Return the (X, Y) coordinate for the center point of the cell that contains the specified text.  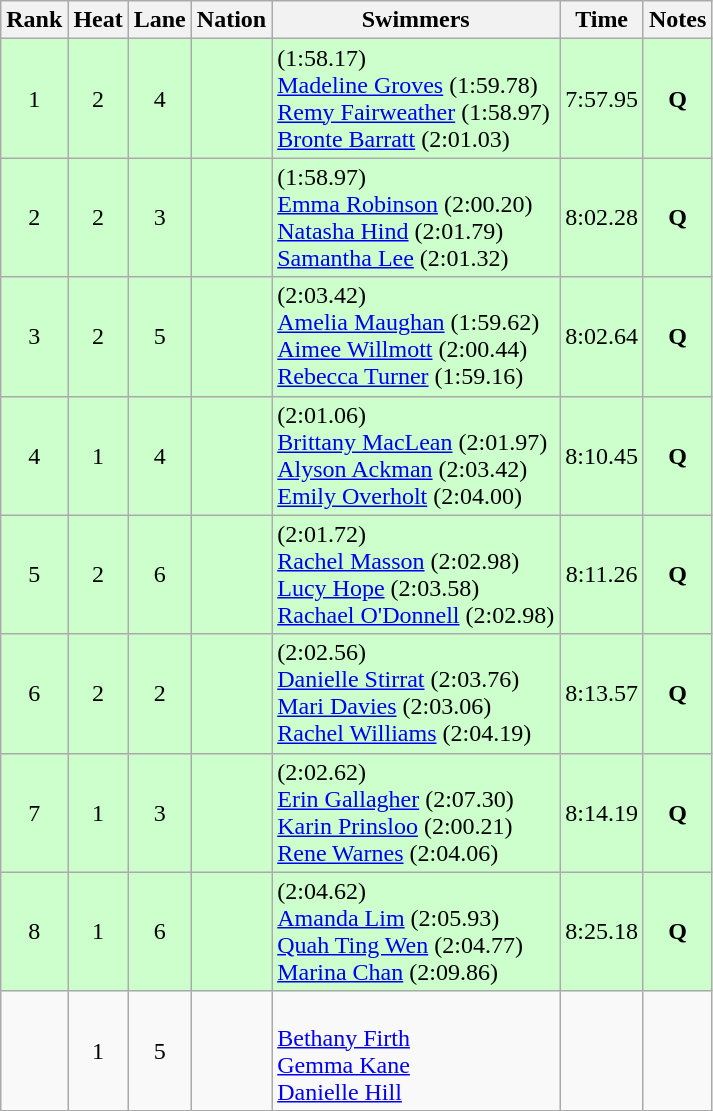
Notes (677, 20)
Swimmers (416, 20)
Rank (34, 20)
Heat (98, 20)
(2:02.56)Danielle Stirrat (2:03.76)Mari Davies (2:03.06)Rachel Williams (2:04.19) (416, 694)
(2:01.06)Brittany MacLean (2:01.97)Alyson Ackman (2:03.42)Emily Overholt (2:04.00) (416, 456)
Lane (160, 20)
8:02.28 (602, 218)
Nation (231, 20)
Time (602, 20)
7 (34, 812)
Bethany FirthGemma KaneDanielle Hill (416, 1050)
8:02.64 (602, 336)
8:11.26 (602, 574)
8:14.19 (602, 812)
8:25.18 (602, 932)
(2:02.62)Erin Gallagher (2:07.30)Karin Prinsloo (2:00.21)Rene Warnes (2:04.06) (416, 812)
(1:58.97)Emma Robinson (2:00.20)Natasha Hind (2:01.79)Samantha Lee (2:01.32) (416, 218)
(1:58.17)Madeline Groves (1:59.78)Remy Fairweather (1:58.97)Bronte Barratt (2:01.03) (416, 98)
8 (34, 932)
7:57.95 (602, 98)
(2:01.72)Rachel Masson (2:02.98)Lucy Hope (2:03.58)Rachael O'Donnell (2:02.98) (416, 574)
8:13.57 (602, 694)
(2:03.42)Amelia Maughan (1:59.62)Aimee Willmott (2:00.44)Rebecca Turner (1:59.16) (416, 336)
(2:04.62)Amanda Lim (2:05.93)Quah Ting Wen (2:04.77)Marina Chan (2:09.86) (416, 932)
8:10.45 (602, 456)
